Find where the given text appears and provide that cell's center as (x, y) coordinate. 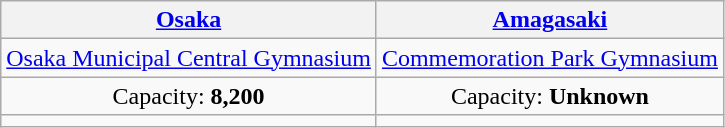
Commemoration Park Gymnasium (550, 58)
Capacity: Unknown (550, 96)
Capacity: 8,200 (189, 96)
Osaka (189, 20)
Amagasaki (550, 20)
Osaka Municipal Central Gymnasium (189, 58)
